Provide the (X, Y) coordinate of the cell's center where the given text is located.  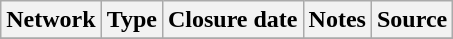
Network (51, 20)
Closure date (232, 20)
Type (132, 20)
Notes (337, 20)
Source (412, 20)
